Pinpoint the cell where the given text exists, returning its [x, y] midpoint coordinate. 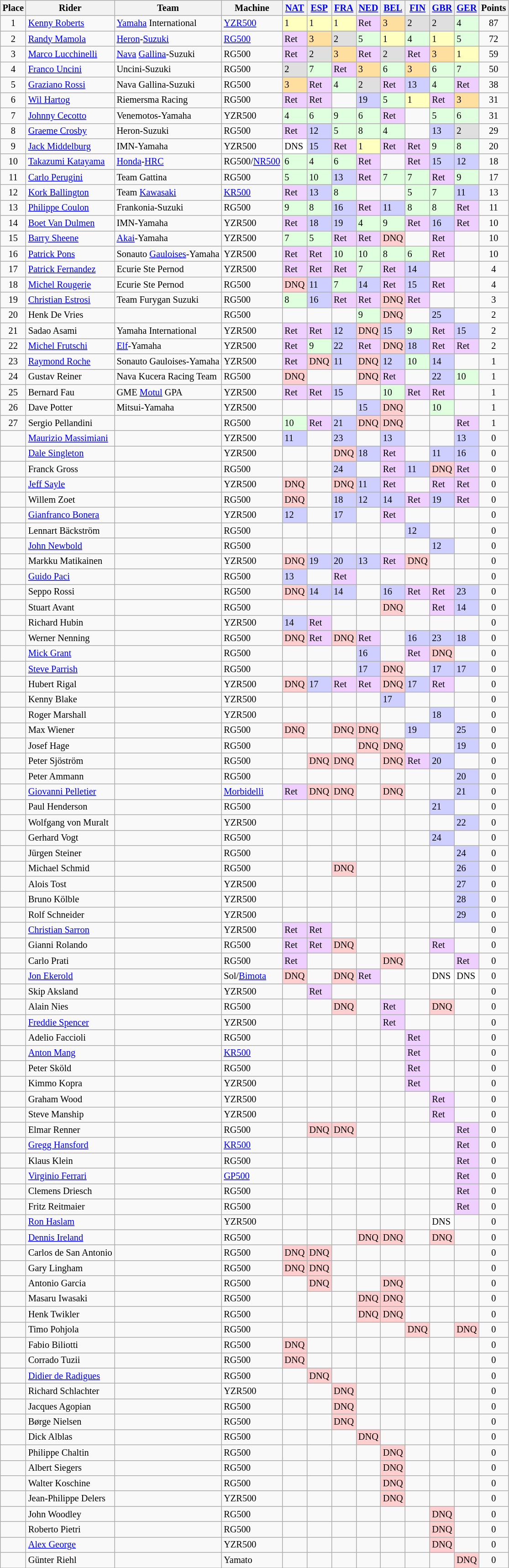
Steve Parrish [70, 669]
Stuart Avant [70, 607]
38 [493, 85]
Raymond Roche [70, 361]
Team Furygan Suzuki [168, 300]
Rolf Schneider [70, 915]
Gary Lingham [70, 1268]
Team Kawasaki [168, 192]
GME Motul GPA [168, 392]
Jack Middelburg [70, 146]
Timo Pohjola [70, 1330]
Patrick Fernandez [70, 269]
Clemens Driesch [70, 1191]
Seppo Rossi [70, 592]
ESP [319, 8]
28 [467, 899]
Richard Hubin [70, 623]
Adelio Faccioli [70, 1037]
Jean-Philippe Delers [70, 1499]
GBR [442, 8]
Yamato [252, 1560]
Klaus Klein [70, 1161]
Jon Ekerold [70, 976]
Graeme Crosby [70, 131]
Peter Ammann [70, 776]
87 [493, 23]
Paul Henderson [70, 807]
FIN [418, 8]
Franck Gross [70, 469]
Walter Koschine [70, 1483]
Dale Singleton [70, 453]
Graham Wood [70, 1099]
Corrado Tuzii [70, 1360]
GER [467, 8]
Wil Hartog [70, 100]
Rider [70, 8]
Dave Potter [70, 407]
Gianni Rolando [70, 945]
Machine [252, 8]
Richard Schlachter [70, 1391]
Carlo Perugini [70, 177]
Henk Twikler [70, 1314]
NED [368, 8]
Alex George [70, 1545]
Josef Hage [70, 746]
Venemotos-Yamaha [168, 116]
Steve Manship [70, 1115]
Gerhard Vogt [70, 838]
Markku Matikainen [70, 561]
Michel Frutschi [70, 346]
Takazumi Katayama [70, 162]
Marco Lucchinelli [70, 54]
Sol/Bimota [252, 976]
Sergio Pellandini [70, 423]
Elf-Yamaha [168, 346]
Willem Zoet [70, 500]
Werner Nenning [70, 638]
Fabio Biliotti [70, 1345]
Henk De Vries [70, 315]
Wolfgang von Muralt [70, 822]
72 [493, 39]
Roger Marshall [70, 715]
Skip Aksland [70, 991]
RG500/NR500 [252, 162]
Place [13, 8]
Alois Tost [70, 884]
Bruno Kölble [70, 899]
Bernard Fau [70, 392]
Roberto Pietri [70, 1529]
Patrick Pons [70, 254]
NAT [294, 8]
GP500 [252, 1176]
Randy Mamola [70, 39]
Gianfranco Bonera [70, 515]
Dennis Ireland [70, 1237]
Carlo Prati [70, 961]
Peter Sjöström [70, 761]
Didier de Radigues [70, 1376]
Akai-Yamaha [168, 238]
Graziano Rossi [70, 85]
Max Wiener [70, 730]
Antonio Garcia [70, 1284]
Kimmo Kopra [70, 1084]
Team Gattina [168, 177]
Masaru Iwasaki [70, 1299]
50 [493, 69]
Dick Alblas [70, 1437]
Uncini-Suzuki [168, 69]
Kork Ballington [70, 192]
Elmar Renner [70, 1130]
Frankonia-Suzuki [168, 208]
Albert Siegers [70, 1468]
Anton Mang [70, 1053]
Peter Sköld [70, 1068]
John Woodley [70, 1514]
Michael Schmid [70, 868]
Kenny Blake [70, 700]
BEL [393, 8]
Philippe Coulon [70, 208]
Christian Estrosi [70, 300]
Honda-HRC [168, 162]
Fritz Reitmaier [70, 1207]
Christian Sarron [70, 930]
Børge Nielsen [70, 1422]
Philippe Chaltin [70, 1452]
Barry Sheene [70, 238]
Gustav Reiner [70, 377]
Franco Uncini [70, 69]
Mitsui-Yamaha [168, 407]
Gregg Hansford [70, 1145]
Riemersma Racing [168, 100]
Alain Nies [70, 1007]
Johnny Cecotto [70, 116]
Mick Grant [70, 653]
Carlos de San Antonio [70, 1252]
Kenny Roberts [70, 23]
Jeff Sayle [70, 484]
Hubert Rigal [70, 684]
Morbidelli [252, 792]
Freddie Spencer [70, 1022]
Jacques Agopian [70, 1406]
Boet Van Dulmen [70, 223]
FRA [344, 8]
Virginio Ferrari [70, 1176]
Lennart Bäckström [70, 531]
Michel Rougerie [70, 284]
59 [493, 54]
Guido Paci [70, 577]
John Newbold [70, 546]
Points [493, 8]
Ron Haslam [70, 1222]
Giovanni Pelletier [70, 792]
Team [168, 8]
Jürgen Steiner [70, 853]
Sadao Asami [70, 331]
Nava Kucera Racing Team [168, 377]
Günter Riehl [70, 1560]
Maurizio Massimiani [70, 438]
